Capture the cell that displays the provided text and extract its (x, y) central coordinate. 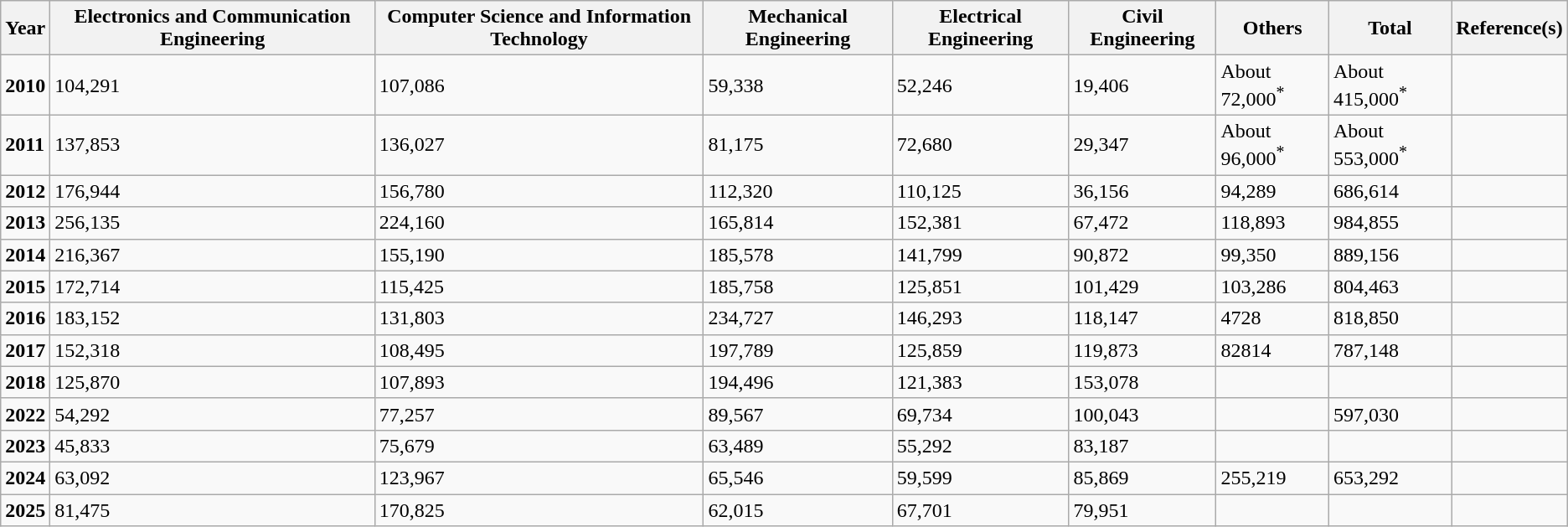
2014 (25, 255)
4728 (1273, 318)
183,152 (213, 318)
2024 (25, 478)
686,614 (1390, 191)
45,833 (213, 446)
2017 (25, 350)
597,030 (1390, 414)
224,160 (539, 223)
2012 (25, 191)
Electronics and Communication Engineering (213, 28)
804,463 (1390, 287)
About 553,000* (1390, 145)
103,286 (1273, 287)
121,383 (980, 382)
Others (1273, 28)
About 72,000* (1273, 85)
62,015 (797, 510)
Civil Engineering (1142, 28)
19,406 (1142, 85)
256,135 (213, 223)
67,701 (980, 510)
107,893 (539, 382)
2025 (25, 510)
137,853 (213, 145)
136,027 (539, 145)
152,381 (980, 223)
131,803 (539, 318)
104,291 (213, 85)
172,714 (213, 287)
123,967 (539, 478)
141,799 (980, 255)
63,092 (213, 478)
83,187 (1142, 446)
2011 (25, 145)
Computer Science and Information Technology (539, 28)
2016 (25, 318)
2022 (25, 414)
176,944 (213, 191)
234,727 (797, 318)
185,578 (797, 255)
118,893 (1273, 223)
125,851 (980, 287)
125,870 (213, 382)
2013 (25, 223)
72,680 (980, 145)
About 96,000* (1273, 145)
81,475 (213, 510)
185,758 (797, 287)
100,043 (1142, 414)
67,472 (1142, 223)
79,951 (1142, 510)
59,599 (980, 478)
82814 (1273, 350)
118,147 (1142, 318)
99,350 (1273, 255)
170,825 (539, 510)
165,814 (797, 223)
Reference(s) (1509, 28)
787,148 (1390, 350)
125,859 (980, 350)
155,190 (539, 255)
52,246 (980, 85)
55,292 (980, 446)
152,318 (213, 350)
653,292 (1390, 478)
89,567 (797, 414)
146,293 (980, 318)
2015 (25, 287)
75,679 (539, 446)
101,429 (1142, 287)
107,086 (539, 85)
156,780 (539, 191)
119,873 (1142, 350)
2018 (25, 382)
153,078 (1142, 382)
85,869 (1142, 478)
Total (1390, 28)
94,289 (1273, 191)
110,125 (980, 191)
59,338 (797, 85)
2023 (25, 446)
2010 (25, 85)
Mechanical Engineering (797, 28)
216,367 (213, 255)
108,495 (539, 350)
90,872 (1142, 255)
984,855 (1390, 223)
About 415,000* (1390, 85)
77,257 (539, 414)
194,496 (797, 382)
69,734 (980, 414)
63,489 (797, 446)
Year (25, 28)
112,320 (797, 191)
889,156 (1390, 255)
197,789 (797, 350)
54,292 (213, 414)
29,347 (1142, 145)
36,156 (1142, 191)
255,219 (1273, 478)
115,425 (539, 287)
818,850 (1390, 318)
Electrical Engineering (980, 28)
65,546 (797, 478)
81,175 (797, 145)
